Output the [X, Y] coordinate of the center of the cell containing the given text.  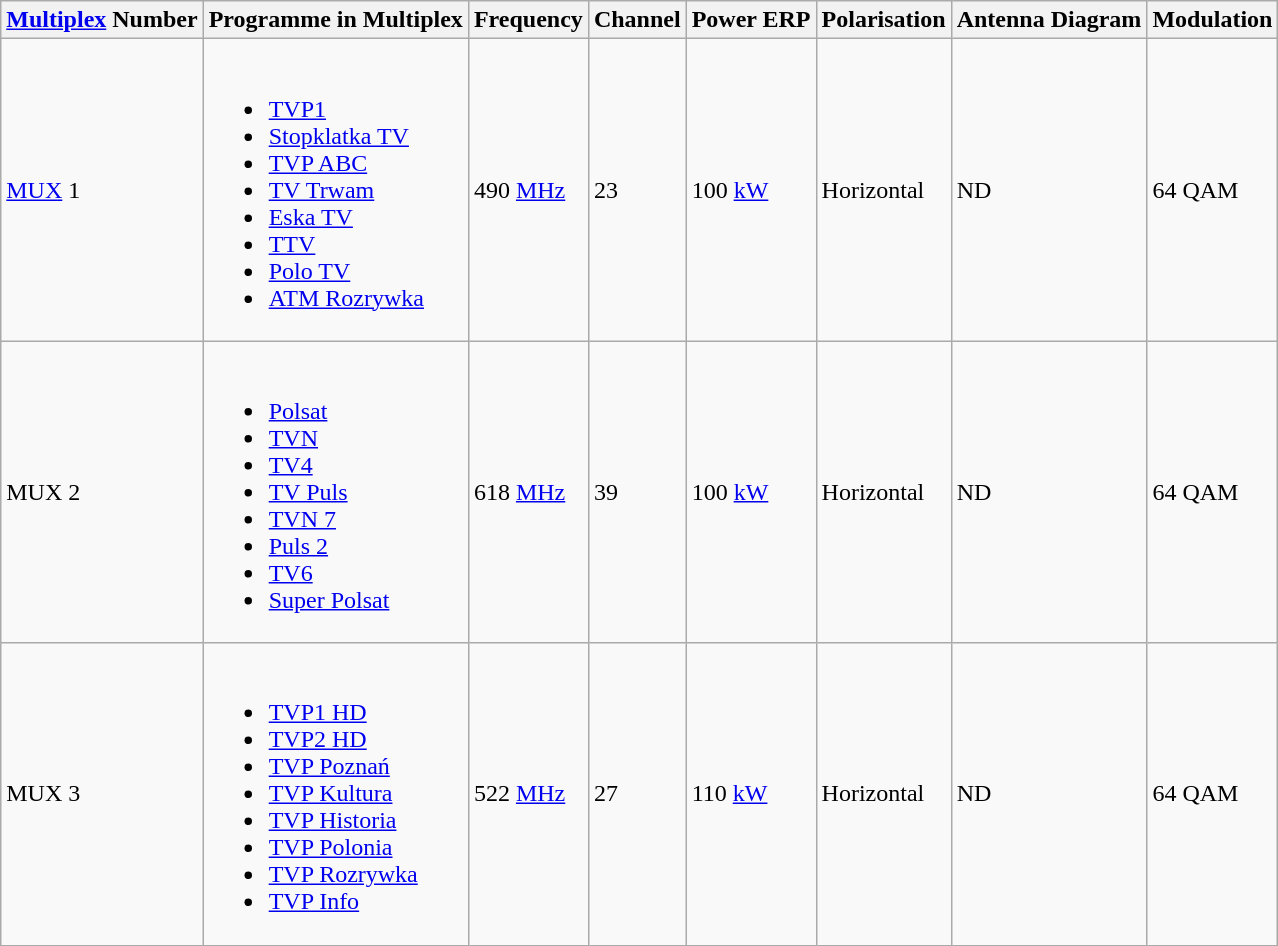
39 [637, 492]
MUX 3 [102, 794]
MUX 1 [102, 190]
Channel [637, 20]
Polarisation [884, 20]
Modulation [1212, 20]
618 MHz [528, 492]
TVP1 HDTVP2 HDTVP PoznańTVP KulturaTVP HistoriaTVP PoloniaTVP RozrywkaTVP Info [336, 794]
Antenna Diagram [1049, 20]
110 kW [751, 794]
PolsatTVNTV4TV PulsTVN 7Puls 2TV6Super Polsat [336, 492]
Power ERP [751, 20]
490 MHz [528, 190]
Frequency [528, 20]
Multiplex Number [102, 20]
Programme in Multiplex [336, 20]
TVP1Stopklatka TVTVP ABCTV TrwamEska TVTTVPolo TVATM Rozrywka [336, 190]
23 [637, 190]
MUX 2 [102, 492]
27 [637, 794]
522 MHz [528, 794]
